Search for the cell housing the specified text and yield its (x, y) center coordinate. 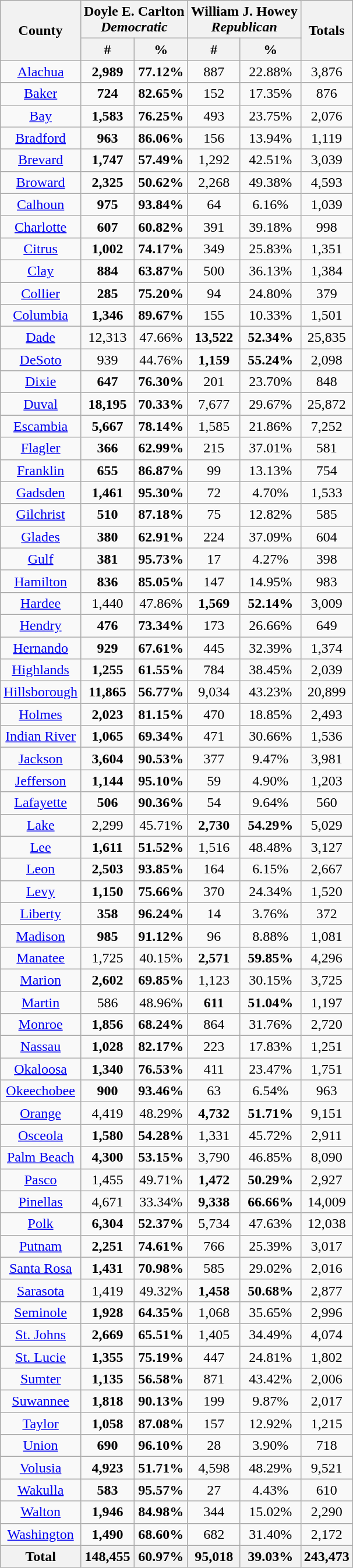
155 (214, 316)
63 (214, 1091)
18.85% (270, 714)
349 (214, 249)
43.42% (270, 1379)
24.80% (270, 293)
1,431 (107, 1268)
Hardee (41, 603)
96.10% (161, 1446)
2,503 (107, 869)
1,802 (326, 1357)
223 (214, 1047)
68.60% (161, 1534)
Flagler (41, 448)
9,034 (214, 692)
1,533 (326, 493)
4,598 (214, 1468)
18,195 (107, 404)
445 (214, 648)
St. Johns (41, 1335)
47.86% (161, 603)
12.82% (270, 515)
607 (107, 226)
90.13% (161, 1401)
Seminole (41, 1312)
Putnam (41, 1246)
Collier (41, 293)
Escambia (41, 426)
3.76% (270, 914)
96.24% (161, 914)
173 (214, 625)
156 (214, 138)
1,501 (326, 316)
1,856 (107, 1025)
164 (214, 869)
4,296 (326, 958)
411 (214, 1069)
1,374 (326, 648)
47.63% (270, 1224)
95.57% (161, 1490)
95,018 (214, 1556)
89.67% (161, 316)
201 (214, 382)
4.90% (270, 781)
90.36% (161, 803)
14,009 (326, 1202)
1,292 (214, 160)
2,927 (326, 1180)
Brevard (41, 160)
2,571 (214, 958)
1,346 (107, 316)
93.46% (161, 1091)
447 (214, 1357)
61.55% (161, 670)
1,039 (326, 204)
1,569 (214, 603)
1,119 (326, 138)
9.87% (270, 1401)
2,268 (214, 182)
2,989 (107, 72)
Alachua (41, 72)
Levy (41, 891)
493 (214, 116)
157 (214, 1424)
510 (107, 515)
3,039 (326, 160)
43.23% (270, 692)
Totals (326, 30)
St. Lucie (41, 1357)
3,604 (107, 759)
2,098 (326, 360)
243,473 (326, 1556)
2,023 (107, 714)
Union (41, 1446)
24.81% (270, 1357)
876 (326, 94)
611 (214, 1002)
1,461 (107, 493)
1,065 (107, 737)
42.51% (270, 160)
54.29% (270, 825)
36.13% (270, 271)
87.08% (161, 1424)
Nassau (41, 1047)
25,835 (326, 338)
59.85% (270, 958)
14 (214, 914)
Washington (41, 1534)
95.73% (161, 559)
26.66% (270, 625)
Broward (41, 182)
Citrus (41, 249)
50.68% (270, 1290)
1,725 (107, 958)
344 (214, 1512)
13.13% (270, 470)
1,135 (107, 1379)
Leon (41, 869)
Volusia (41, 1468)
2,602 (107, 980)
939 (107, 360)
6.16% (270, 204)
929 (107, 648)
2,667 (326, 869)
2,006 (326, 1379)
4,419 (107, 1113)
583 (107, 1490)
1,490 (107, 1534)
836 (107, 581)
2,039 (326, 670)
94 (214, 293)
24.34% (270, 891)
56.77% (161, 692)
62.91% (161, 537)
471 (214, 737)
147 (214, 581)
49.38% (270, 182)
3,017 (326, 1246)
38.45% (270, 670)
1,331 (214, 1135)
63.87% (161, 271)
2,996 (326, 1312)
3,009 (326, 603)
7,252 (326, 426)
Madison (41, 936)
74.17% (161, 249)
23.47% (270, 1069)
2,730 (214, 825)
Bradford (41, 138)
1,251 (326, 1047)
45.72% (270, 1135)
1,351 (326, 249)
County (41, 30)
148,455 (107, 1556)
8.88% (270, 936)
33.34% (161, 1202)
William J. Howey Republican (244, 20)
70.33% (161, 404)
1,384 (326, 271)
17.35% (270, 94)
1,255 (107, 670)
29.67% (270, 404)
784 (214, 670)
1,068 (214, 1312)
73.34% (161, 625)
76.25% (161, 116)
1,928 (107, 1312)
1,159 (214, 360)
Suwannee (41, 1401)
1,440 (107, 603)
9,151 (326, 1113)
74.61% (161, 1246)
10.33% (270, 316)
1,516 (214, 847)
3,790 (214, 1158)
199 (214, 1401)
2,493 (326, 714)
23.70% (270, 382)
649 (326, 625)
54 (214, 803)
Dixie (41, 382)
66.66% (270, 1202)
Manatee (41, 958)
90.53% (161, 759)
9,521 (326, 1468)
48.48% (270, 847)
13,522 (214, 338)
4,300 (107, 1158)
Hillsborough (41, 692)
1,028 (107, 1047)
604 (326, 537)
81.15% (161, 714)
690 (107, 1446)
Walton (41, 1512)
Hamilton (41, 581)
64.35% (161, 1312)
470 (214, 714)
1,520 (326, 891)
39.03% (270, 1556)
2,720 (326, 1025)
Palm Beach (41, 1158)
32.39% (270, 648)
Gilchrist (41, 515)
Doyle E. Carlton Democratic (134, 20)
30.15% (270, 980)
12,313 (107, 338)
37.01% (270, 448)
Okaloosa (41, 1069)
91.12% (161, 936)
6.54% (270, 1091)
864 (214, 1025)
96 (214, 936)
Taylor (41, 1424)
49.71% (161, 1180)
Gadsden (41, 493)
28 (214, 1446)
57.49% (161, 160)
77.12% (161, 72)
9,338 (214, 1202)
3.90% (270, 1446)
1,340 (107, 1069)
52.37% (161, 1224)
215 (214, 448)
44.76% (161, 360)
Hernando (41, 648)
4,671 (107, 1202)
Okeechobee (41, 1091)
52.34% (270, 338)
1,197 (326, 1002)
Duval (41, 404)
95.10% (161, 781)
2,016 (326, 1268)
37.09% (270, 537)
Charlotte (41, 226)
69.34% (161, 737)
Bay (41, 116)
29.02% (270, 1268)
Wakulla (41, 1490)
Lafayette (41, 803)
70.98% (161, 1268)
581 (326, 448)
2,076 (326, 116)
95.30% (161, 493)
12,038 (326, 1224)
35.65% (270, 1312)
25.83% (270, 249)
93.84% (161, 204)
Lake (41, 825)
DeSoto (41, 360)
Pinellas (41, 1202)
72 (214, 493)
Calhoun (41, 204)
Dade (41, 338)
39.18% (270, 226)
4.43% (270, 1490)
82.17% (161, 1047)
34.49% (270, 1335)
1,458 (214, 1290)
11,865 (107, 692)
1,751 (326, 1069)
884 (107, 271)
1,144 (107, 781)
3,981 (326, 759)
76.30% (161, 382)
Liberty (41, 914)
48.96% (161, 1002)
Martin (41, 1002)
Sumter (41, 1379)
1,536 (326, 737)
377 (214, 759)
152 (214, 94)
1,215 (326, 1424)
3,725 (326, 980)
1,355 (107, 1357)
1,583 (107, 116)
381 (107, 559)
82.65% (161, 94)
1,946 (107, 1512)
75.19% (161, 1357)
900 (107, 1091)
54.28% (161, 1135)
1,058 (107, 1424)
3,127 (326, 847)
398 (326, 559)
224 (214, 537)
17.83% (270, 1047)
848 (326, 382)
78.14% (161, 426)
5,734 (214, 1224)
46.85% (270, 1158)
Orange (41, 1113)
12.92% (270, 1424)
2,911 (326, 1135)
379 (326, 293)
13.94% (270, 138)
69.85% (161, 980)
86.87% (161, 470)
50.62% (161, 182)
23.75% (270, 116)
9.64% (270, 803)
93.85% (161, 869)
4,074 (326, 1335)
Santa Rosa (41, 1268)
610 (326, 1490)
45.71% (161, 825)
25.39% (270, 1246)
75 (214, 515)
560 (326, 803)
75.66% (161, 891)
21.86% (270, 426)
6.15% (270, 869)
Polk (41, 1224)
60.82% (161, 226)
7,677 (214, 404)
380 (107, 537)
1,002 (107, 249)
68.24% (161, 1025)
2,017 (326, 1401)
586 (107, 1002)
Holmes (41, 714)
Total (41, 1556)
51.52% (161, 847)
Marion (41, 980)
754 (326, 470)
Highlands (41, 670)
1,580 (107, 1135)
85.05% (161, 581)
655 (107, 470)
3,876 (326, 72)
682 (214, 1534)
20,899 (326, 692)
4,593 (326, 182)
27 (214, 1490)
47.66% (161, 338)
51.04% (270, 1002)
1,818 (107, 1401)
Osceola (41, 1135)
22.88% (270, 72)
5,029 (326, 825)
40.15% (161, 958)
1,611 (107, 847)
2,251 (107, 1246)
2,172 (326, 1534)
87.18% (161, 515)
Gulf (41, 559)
2,325 (107, 182)
506 (107, 803)
Indian River (41, 737)
724 (107, 94)
1,405 (214, 1335)
1,747 (107, 160)
2,299 (107, 825)
Hendry (41, 625)
25,872 (326, 404)
366 (107, 448)
5,667 (107, 426)
1,585 (214, 426)
50.29% (270, 1180)
998 (326, 226)
67.61% (161, 648)
4,732 (214, 1113)
Sarasota (41, 1290)
370 (214, 891)
65.51% (161, 1335)
372 (326, 914)
31.40% (270, 1534)
Lee (41, 847)
30.66% (270, 737)
Baker (41, 94)
75.20% (161, 293)
4.27% (270, 559)
6,304 (107, 1224)
2,669 (107, 1335)
887 (214, 72)
1,203 (326, 781)
2,290 (326, 1512)
Glades (41, 537)
55.24% (270, 360)
52.14% (270, 603)
Pasco (41, 1180)
Clay (41, 271)
476 (107, 625)
985 (107, 936)
Monroe (41, 1025)
84.98% (161, 1512)
Franklin (41, 470)
15.02% (270, 1512)
1,150 (107, 891)
62.99% (161, 448)
59 (214, 781)
1,081 (326, 936)
53.15% (161, 1158)
Jefferson (41, 781)
60.97% (161, 1556)
766 (214, 1246)
4,923 (107, 1468)
9.47% (270, 759)
64 (214, 204)
31.76% (270, 1025)
2,877 (326, 1290)
358 (107, 914)
647 (107, 382)
285 (107, 293)
871 (214, 1379)
Columbia (41, 316)
14.95% (270, 581)
17 (214, 559)
99 (214, 470)
975 (107, 204)
391 (214, 226)
56.58% (161, 1379)
983 (326, 581)
Jackson (41, 759)
500 (214, 271)
4.70% (270, 493)
1,123 (214, 980)
1,419 (107, 1290)
1,455 (107, 1180)
86.06% (161, 138)
8,090 (326, 1158)
49.32% (161, 1290)
1,472 (214, 1180)
76.53% (161, 1069)
718 (326, 1446)
